Determine the [X, Y] coordinate at the center of the cell enclosing the given text.  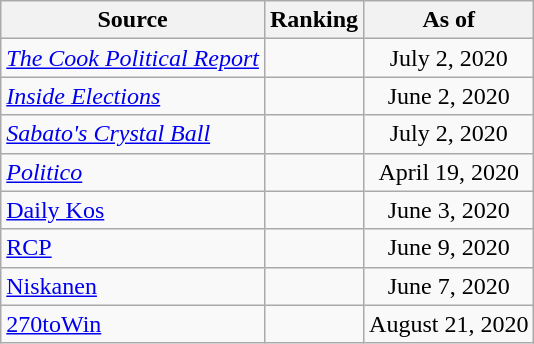
Source [133, 20]
April 19, 2020 [449, 172]
As of [449, 20]
June 9, 2020 [449, 248]
Inside Elections [133, 96]
270toWin [133, 324]
June 7, 2020 [449, 286]
Politico [133, 172]
Ranking [314, 20]
The Cook Political Report [133, 58]
Daily Kos [133, 210]
August 21, 2020 [449, 324]
Niskanen [133, 286]
RCP [133, 248]
Sabato's Crystal Ball [133, 134]
June 3, 2020 [449, 210]
June 2, 2020 [449, 96]
